Pinpoint the cell where the given text exists, returning its [x, y] midpoint coordinate. 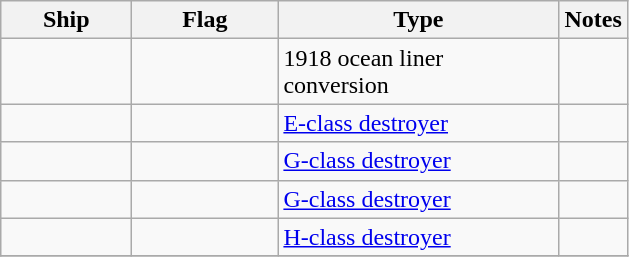
E-class destroyer [418, 123]
Flag [205, 20]
H-class destroyer [418, 237]
Ship [66, 20]
1918 ocean liner conversion [418, 72]
Type [418, 20]
Notes [593, 20]
